Determine the [X, Y] coordinate at the center of the cell enclosing the given text.  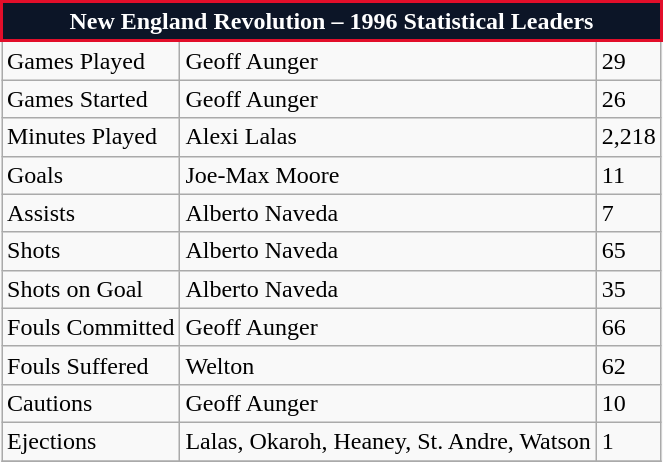
Lalas, Okaroh, Heaney, St. Andre, Watson [388, 441]
New England Revolution – 1996 Statistical Leaders [332, 22]
Minutes Played [91, 137]
Fouls Suffered [91, 365]
Games Played [91, 60]
Shots on Goal [91, 289]
26 [628, 99]
Cautions [91, 403]
Assists [91, 213]
66 [628, 327]
Shots [91, 251]
62 [628, 365]
Games Started [91, 99]
Welton [388, 365]
29 [628, 60]
Goals [91, 175]
11 [628, 175]
7 [628, 213]
2,218 [628, 137]
35 [628, 289]
Joe-Max Moore [388, 175]
65 [628, 251]
1 [628, 441]
10 [628, 403]
Fouls Committed [91, 327]
Alexi Lalas [388, 137]
Ejections [91, 441]
